Locate the cell with the specified text and output its (x, y) center coordinate. 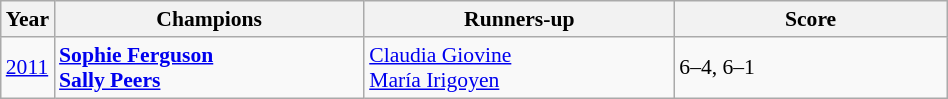
Runners-up (519, 19)
Sophie Ferguson Sally Peers (209, 68)
6–4, 6–1 (810, 68)
2011 (28, 68)
Champions (209, 19)
Score (810, 19)
Year (28, 19)
Claudia Giovine María Irigoyen (519, 68)
